For the text-containing cell, return its midpoint in (X, Y) coordinate format. 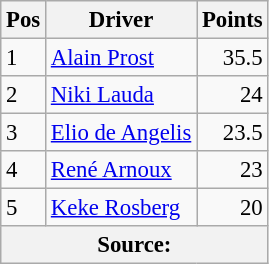
René Arnoux (122, 170)
Points (232, 20)
Alain Prost (122, 58)
Pos (24, 20)
Driver (122, 20)
Elio de Angelis (122, 133)
5 (24, 208)
24 (232, 95)
3 (24, 133)
23.5 (232, 133)
Source: (134, 245)
23 (232, 170)
4 (24, 170)
35.5 (232, 58)
Niki Lauda (122, 95)
1 (24, 58)
2 (24, 95)
Keke Rosberg (122, 208)
20 (232, 208)
